For the text-containing cell, return its midpoint in (X, Y) coordinate format. 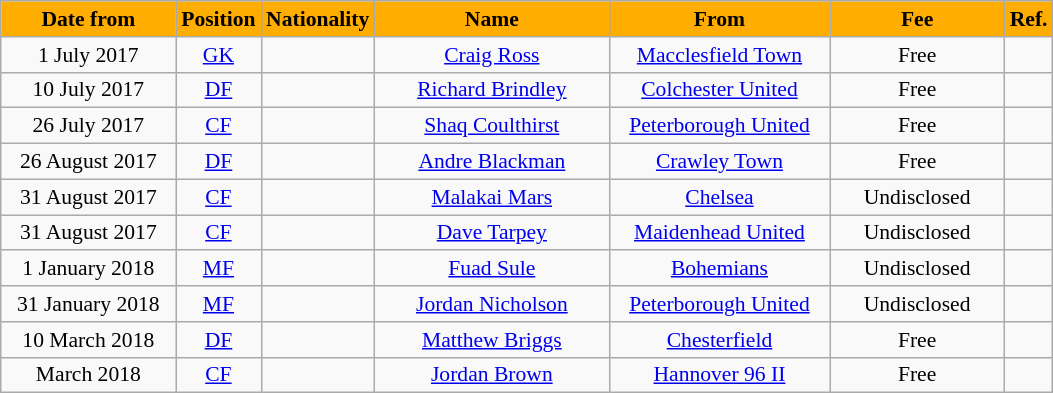
Shaq Coulthirst (492, 126)
Maidenhead United (719, 233)
10 July 2017 (88, 90)
Fee (918, 19)
26 July 2017 (88, 126)
Matthew Briggs (492, 340)
Crawley Town (719, 162)
26 August 2017 (88, 162)
Fuad Sule (492, 269)
Chesterfield (719, 340)
Position (218, 19)
Jordan Brown (492, 375)
Malakai Mars (492, 197)
Richard Brindley (492, 90)
Dave Tarpey (492, 233)
Hannover 96 II (719, 375)
1 July 2017 (88, 55)
31 January 2018 (88, 304)
GK (218, 55)
Bohemians (719, 269)
Colchester United (719, 90)
Name (492, 19)
Nationality (318, 19)
Date from (88, 19)
Andre Blackman (492, 162)
Chelsea (719, 197)
March 2018 (88, 375)
Ref. (1029, 19)
Macclesfield Town (719, 55)
1 January 2018 (88, 269)
From (719, 19)
Jordan Nicholson (492, 304)
Craig Ross (492, 55)
10 March 2018 (88, 340)
